Extract the (X, Y) coordinate from the center of the cell holding the provided text.  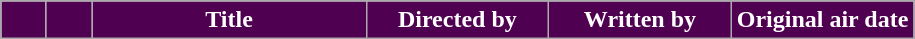
Original air date (822, 20)
Written by (640, 20)
Title (229, 20)
Directed by (458, 20)
